Find where the given text appears and provide that cell's center as (X, Y) coordinate. 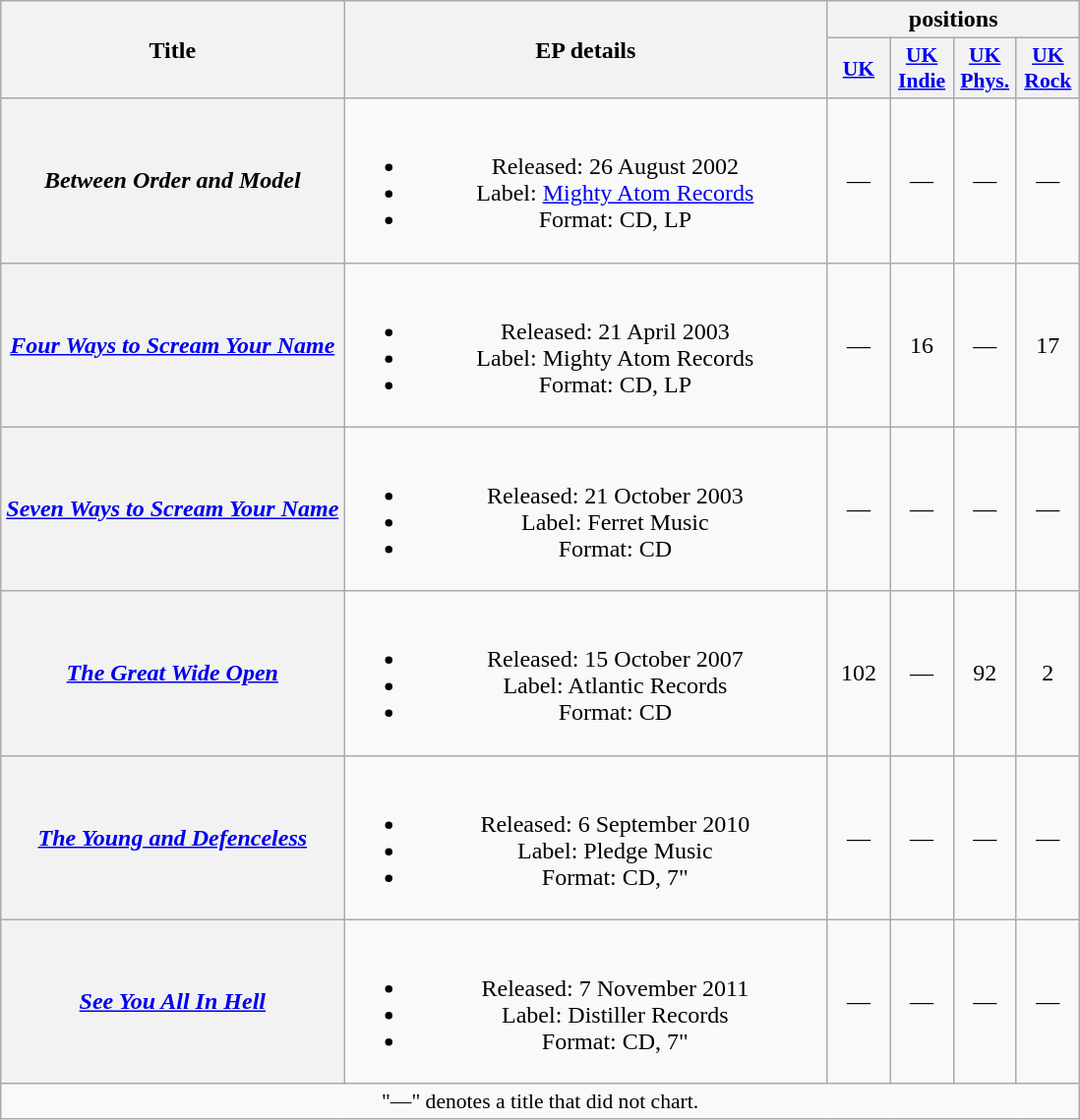
EP details (586, 49)
UK (859, 69)
Released: 6 September 2010Label: Pledge MusicFormat: CD, 7" (586, 838)
Seven Ways to Scream Your Name (173, 509)
Title (173, 49)
Released: 15 October 2007Label: Atlantic RecordsFormat: CD (586, 673)
UKIndie (922, 69)
Released: 7 November 2011Label: Distiller RecordsFormat: CD, 7" (586, 1001)
"—" denotes a title that did not chart. (541, 1101)
UKRock (1048, 69)
positions (953, 20)
2 (1048, 673)
Released: 21 April 2003Label: Mighty Atom RecordsFormat: CD, LP (586, 344)
Four Ways to Scream Your Name (173, 344)
The Young and Defenceless (173, 838)
See You All In Hell (173, 1001)
17 (1048, 344)
The Great Wide Open (173, 673)
16 (922, 344)
Released: 21 October 2003Label: Ferret MusicFormat: CD (586, 509)
92 (985, 673)
102 (859, 673)
UK Phys. (985, 69)
Released: 26 August 2002Label: Mighty Atom RecordsFormat: CD, LP (586, 181)
Between Order and Model (173, 181)
